Determine the (x, y) coordinate at the center of the cell enclosing the given text.  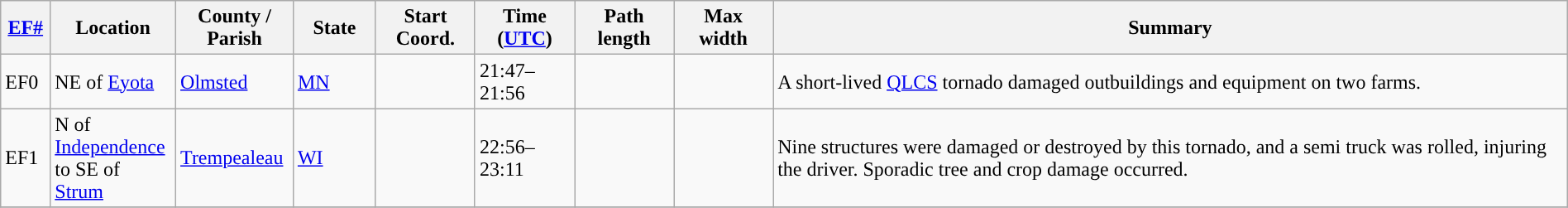
Path length (624, 28)
County / Parish (235, 28)
Summary (1171, 28)
Start Coord. (425, 28)
22:56–23:11 (524, 157)
MN (334, 81)
NE of Eyota (113, 81)
21:47–21:56 (524, 81)
Time (UTC) (524, 28)
State (334, 28)
N of Independence to SE of Strum (113, 157)
A short-lived QLCS tornado damaged outbuildings and equipment on two farms. (1171, 81)
WI (334, 157)
Max width (724, 28)
Nine structures were damaged or destroyed by this tornado, and a semi truck was rolled, injuring the driver. Sporadic tree and crop damage occurred. (1171, 157)
Olmsted (235, 81)
Trempealeau (235, 157)
EF# (26, 28)
EF0 (26, 81)
Location (113, 28)
EF1 (26, 157)
